From the cell containing the given text, extract its center point as (X, Y) coordinate. 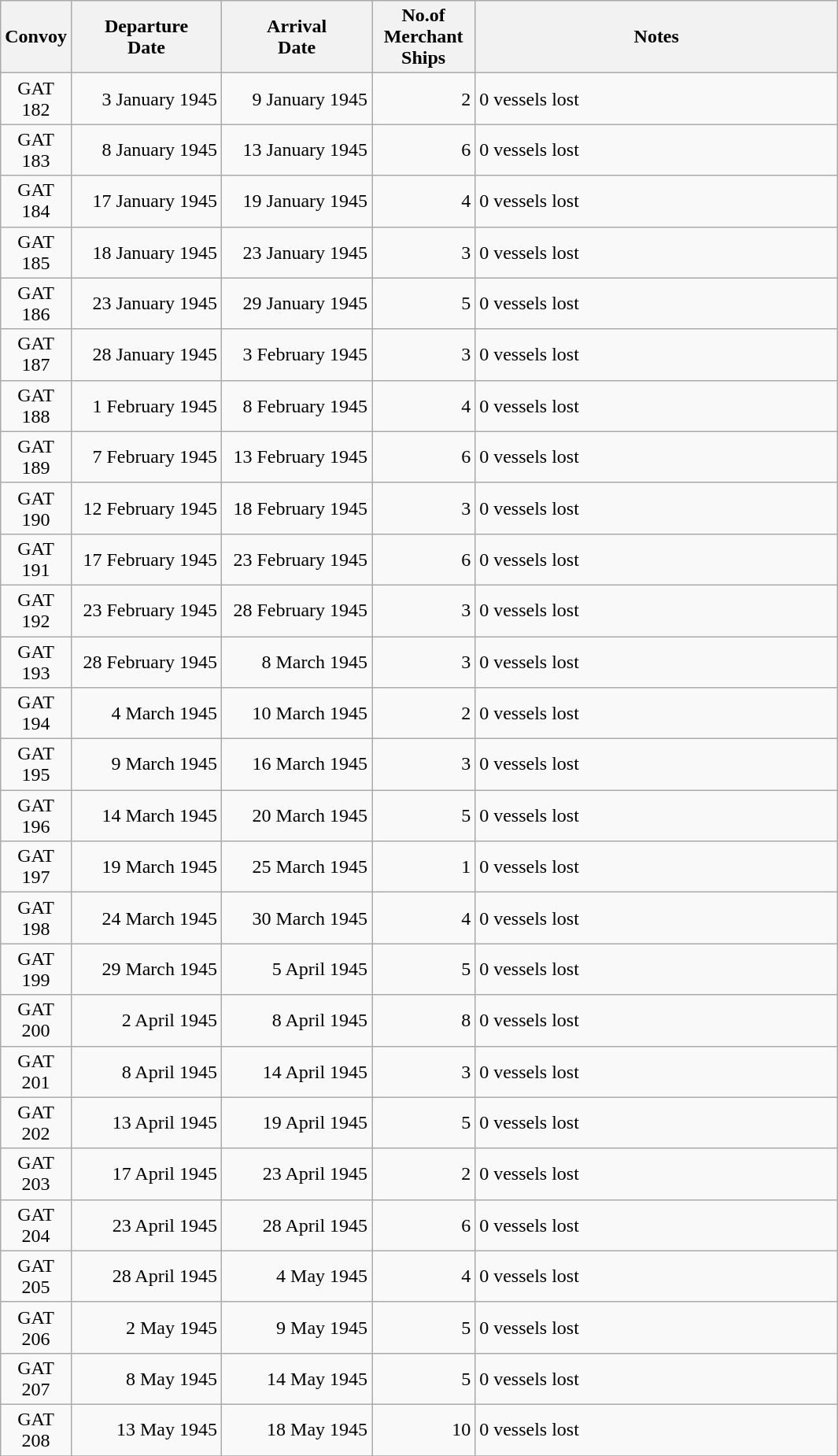
13 January 1945 (297, 150)
19 January 1945 (297, 201)
GAT 207 (36, 1379)
13 April 1945 (146, 1122)
1 February 1945 (146, 406)
GAT 204 (36, 1225)
8 March 1945 (297, 661)
17 April 1945 (146, 1174)
20 March 1945 (297, 815)
18 February 1945 (297, 508)
GAT 184 (36, 201)
GAT 183 (36, 150)
8 (423, 1020)
24 March 1945 (146, 918)
GAT 200 (36, 1020)
8 February 1945 (297, 406)
GAT 188 (36, 406)
14 March 1945 (146, 815)
GAT 201 (36, 1072)
9 March 1945 (146, 765)
GAT 190 (36, 508)
12 February 1945 (146, 508)
GAT 199 (36, 970)
GAT 193 (36, 661)
8 May 1945 (146, 1379)
29 January 1945 (297, 304)
18 January 1945 (146, 252)
GAT 191 (36, 559)
GAT 195 (36, 765)
GAT 194 (36, 713)
10 March 1945 (297, 713)
No.of Merchant Ships (423, 37)
GAT 206 (36, 1327)
GAT 189 (36, 456)
10 (423, 1429)
2 April 1945 (146, 1020)
Notes (656, 37)
14 April 1945 (297, 1072)
9 January 1945 (297, 99)
19 April 1945 (297, 1122)
GAT 198 (36, 918)
Convoy (36, 37)
GAT 197 (36, 867)
2 May 1945 (146, 1327)
13 February 1945 (297, 456)
GAT 192 (36, 611)
1 (423, 867)
GAT 187 (36, 354)
DepartureDate (146, 37)
GAT 202 (36, 1122)
3 February 1945 (297, 354)
25 March 1945 (297, 867)
19 March 1945 (146, 867)
9 May 1945 (297, 1327)
13 May 1945 (146, 1429)
GAT 196 (36, 815)
GAT 205 (36, 1277)
GAT 208 (36, 1429)
18 May 1945 (297, 1429)
28 January 1945 (146, 354)
GAT 182 (36, 99)
17 February 1945 (146, 559)
14 May 1945 (297, 1379)
29 March 1945 (146, 970)
GAT 203 (36, 1174)
ArrivalDate (297, 37)
17 January 1945 (146, 201)
3 January 1945 (146, 99)
GAT 185 (36, 252)
4 May 1945 (297, 1277)
8 January 1945 (146, 150)
16 March 1945 (297, 765)
7 February 1945 (146, 456)
5 April 1945 (297, 970)
GAT 186 (36, 304)
30 March 1945 (297, 918)
4 March 1945 (146, 713)
